Return (x, y) of the center of cell containing provided text 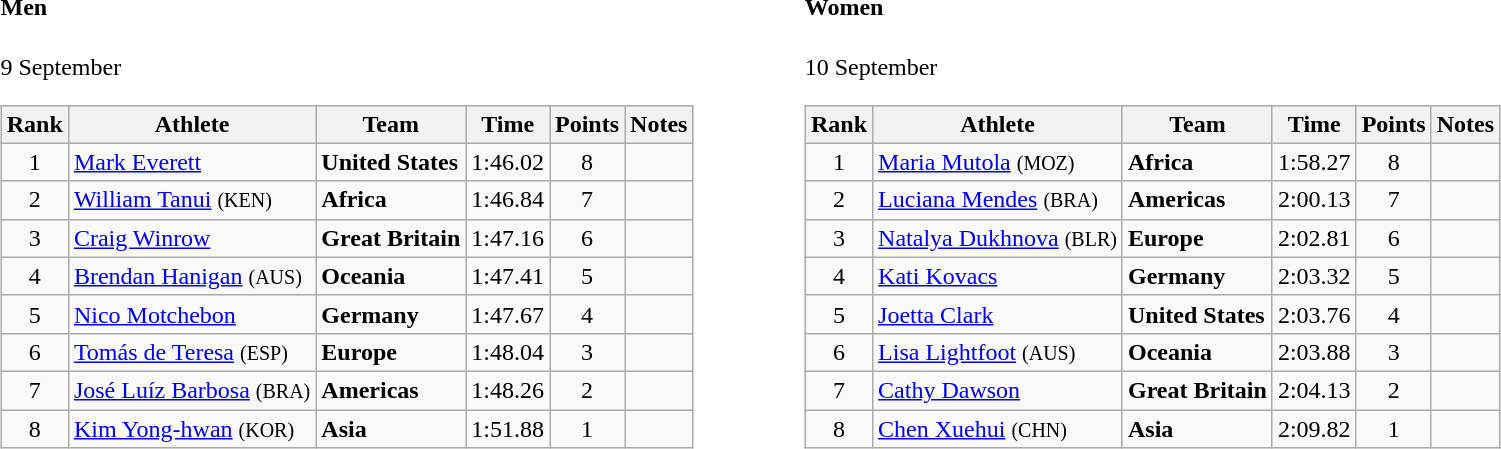
Maria Mutola (MOZ) (998, 162)
2:09.82 (1314, 429)
2:02.81 (1314, 238)
Chen Xuehui (CHN) (998, 429)
Lisa Lightfoot (AUS) (998, 352)
William Tanui (KEN) (192, 200)
1:47.67 (508, 314)
Brendan Hanigan (AUS) (192, 276)
1:48.04 (508, 352)
1:46.02 (508, 162)
José Luíz Barbosa (BRA) (192, 390)
Natalya Dukhnova (BLR) (998, 238)
1:47.16 (508, 238)
2:03.32 (1314, 276)
Mark Everett (192, 162)
1:48.26 (508, 390)
1:58.27 (1314, 162)
Luciana Mendes (BRA) (998, 200)
Kati Kovacs (998, 276)
1:51.88 (508, 429)
2:00.13 (1314, 200)
Tomás de Teresa (ESP) (192, 352)
Craig Winrow (192, 238)
Cathy Dawson (998, 390)
1:46.84 (508, 200)
Kim Yong-hwan (KOR) (192, 429)
Nico Motchebon (192, 314)
2:03.88 (1314, 352)
1:47.41 (508, 276)
2:04.13 (1314, 390)
2:03.76 (1314, 314)
Joetta Clark (998, 314)
